Search for the cell housing the specified text and yield its [X, Y] center coordinate. 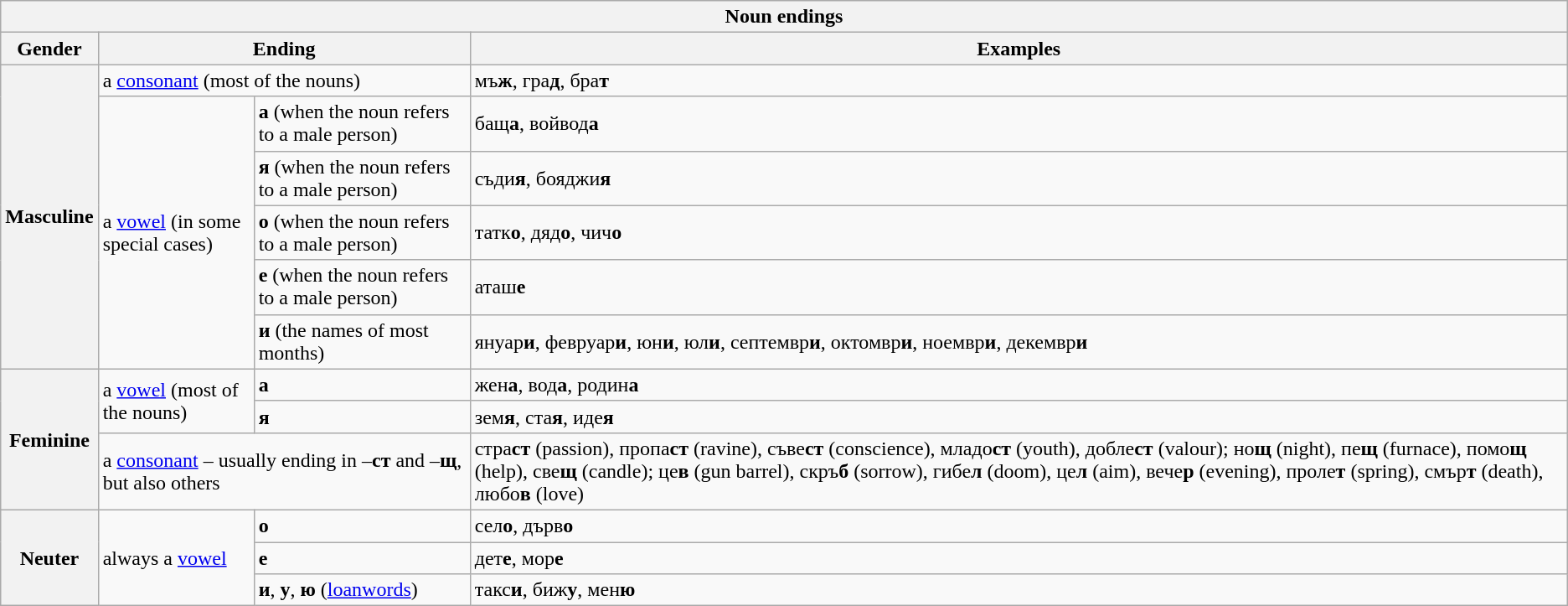
е [362, 557]
Feminine [49, 439]
Masculine [49, 216]
Noun endings [784, 17]
такси, бижу, меню [1019, 590]
a vowel (most of the nouns) [176, 401]
съдия, бояджия [1019, 178]
Gender [49, 49]
а [362, 385]
о (when the noun refers to a male person) [362, 233]
а (when the noun refers to a male person) [362, 124]
мъж, град, брат [1019, 80]
о [362, 526]
Ending [284, 49]
a vowel (in some special cases) [176, 233]
и (the names of most months) [362, 342]
е (when the noun refers to a male person) [362, 287]
Neuter [49, 557]
a consonant (most of the nouns) [284, 80]
я [362, 417]
земя, стая, идея [1019, 417]
Examples [1019, 49]
аташе [1019, 287]
татко, дядо, чичо [1019, 233]
a consonant – usually ending in –ст and –щ, but also others [284, 471]
я (when the noun refers to a male person) [362, 178]
село, дърво [1019, 526]
и, у, ю (loanwords) [362, 590]
always a vowel [176, 557]
жена, вода, родина [1019, 385]
баща, войвода [1019, 124]
дете, море [1019, 557]
януари, февруари, юни, юли, септември, октомври, ноември, декември [1019, 342]
